Provide the (X, Y) coordinate of the cell's center where the given text is located.  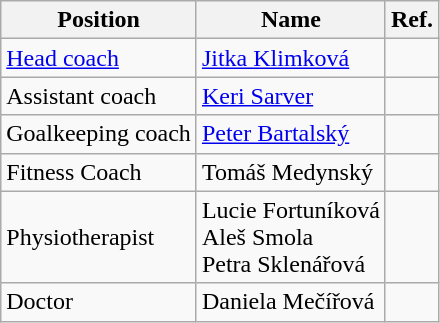
Jitka Klimková (290, 58)
Fitness Coach (99, 172)
Head coach (99, 58)
Doctor (99, 302)
Tomáš Medynský (290, 172)
Goalkeeping coach (99, 134)
Ref. (412, 20)
Position (99, 20)
Daniela Mečířová (290, 302)
Peter Bartalský (290, 134)
Physiotherapist (99, 237)
Assistant coach (99, 96)
Lucie Fortuníková Aleš Smola Petra Sklenářová (290, 237)
Keri Sarver (290, 96)
Name (290, 20)
